Output the (x, y) coordinate of the center of the cell containing the given text.  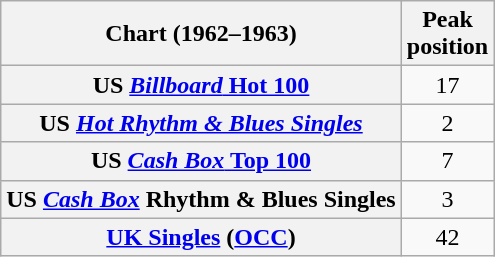
US Cash Box Rhythm & Blues Singles (201, 199)
UK Singles (OCC) (201, 237)
3 (447, 199)
17 (447, 85)
42 (447, 237)
7 (447, 161)
Peakposition (447, 34)
US Cash Box Top 100 (201, 161)
US Billboard Hot 100 (201, 85)
US Hot Rhythm & Blues Singles (201, 123)
2 (447, 123)
Chart (1962–1963) (201, 34)
